Return the [x, y] coordinate for the center point of the cell that contains the specified text.  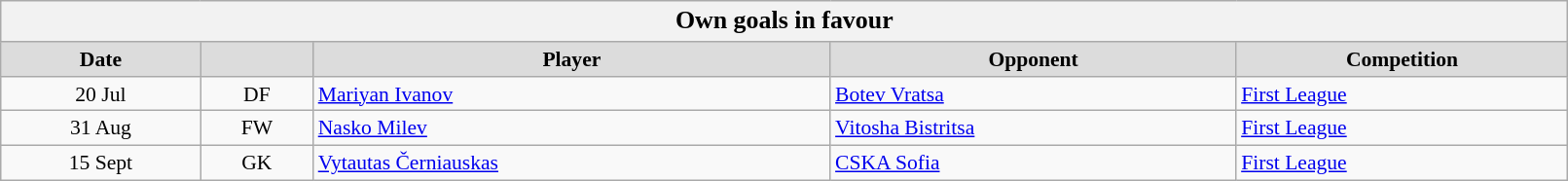
Date [101, 59]
FW [257, 128]
Mariyan Ivanov [572, 94]
31 Aug [101, 128]
Player [572, 59]
Nasko Milev [572, 128]
Own goals in favour [784, 21]
DF [257, 94]
CSKA Sofia [1034, 163]
Vitosha Bistritsa [1034, 128]
20 Jul [101, 94]
Vytautas Černiauskas [572, 163]
Botev Vratsa [1034, 94]
Opponent [1034, 59]
15 Sept [101, 163]
GK [257, 163]
Competition [1402, 59]
